Output the [X, Y] coordinate of the center of the cell containing the given text.  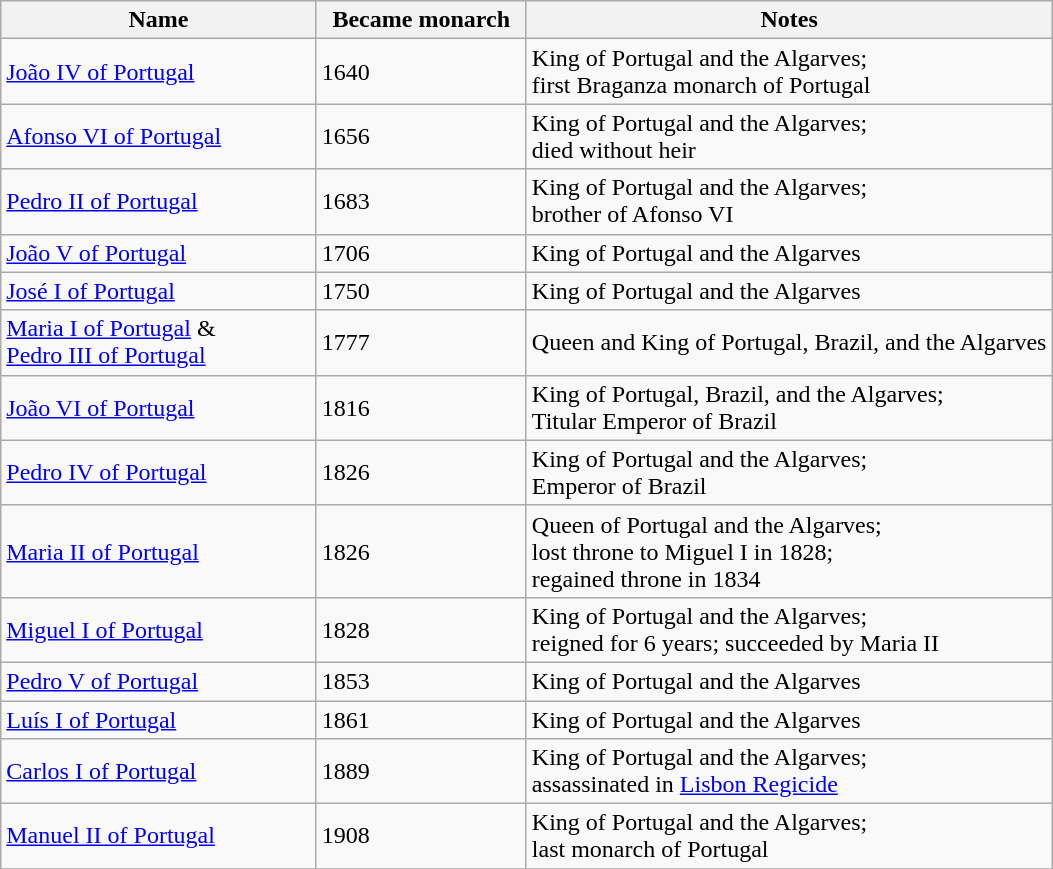
João V of Portugal [158, 253]
Name [158, 20]
1908 [421, 836]
1656 [421, 136]
Queen and King of Portugal, Brazil, and the Algarves [789, 342]
João IV of Portugal [158, 72]
1777 [421, 342]
Afonso VI of Portugal [158, 136]
King of Portugal, Brazil, and the Algarves; Titular Emperor of Brazil [789, 408]
King of Portugal and the Algarves; last monarch of Portugal [789, 836]
Notes [789, 20]
Maria I of Portugal & Pedro III of Portugal [158, 342]
King of Portugal and the Algarves; brother of Afonso VI [789, 202]
1750 [421, 291]
João VI of Portugal [158, 408]
1889 [421, 772]
1683 [421, 202]
Miguel I of Portugal [158, 630]
Became monarch [421, 20]
1828 [421, 630]
Carlos I of Portugal [158, 772]
King of Portugal and the Algarves; died without heir [789, 136]
1861 [421, 719]
Maria II of Portugal [158, 551]
Pedro V of Portugal [158, 681]
King of Portugal and the Algarves; reigned for 6 years; succeeded by Maria II [789, 630]
1640 [421, 72]
1853 [421, 681]
José I of Portugal [158, 291]
Manuel II of Portugal [158, 836]
King of Portugal and the Algarves; Emperor of Brazil [789, 472]
Queen of Portugal and the Algarves; lost throne to Miguel I in 1828; regained throne in 1834 [789, 551]
King of Portugal and the Algarves; assassinated in Lisbon Regicide [789, 772]
Pedro II of Portugal [158, 202]
Luís I of Portugal [158, 719]
Pedro IV of Portugal [158, 472]
1706 [421, 253]
1816 [421, 408]
King of Portugal and the Algarves; first Braganza monarch of Portugal [789, 72]
